Return [X, Y] of the center of cell containing provided text 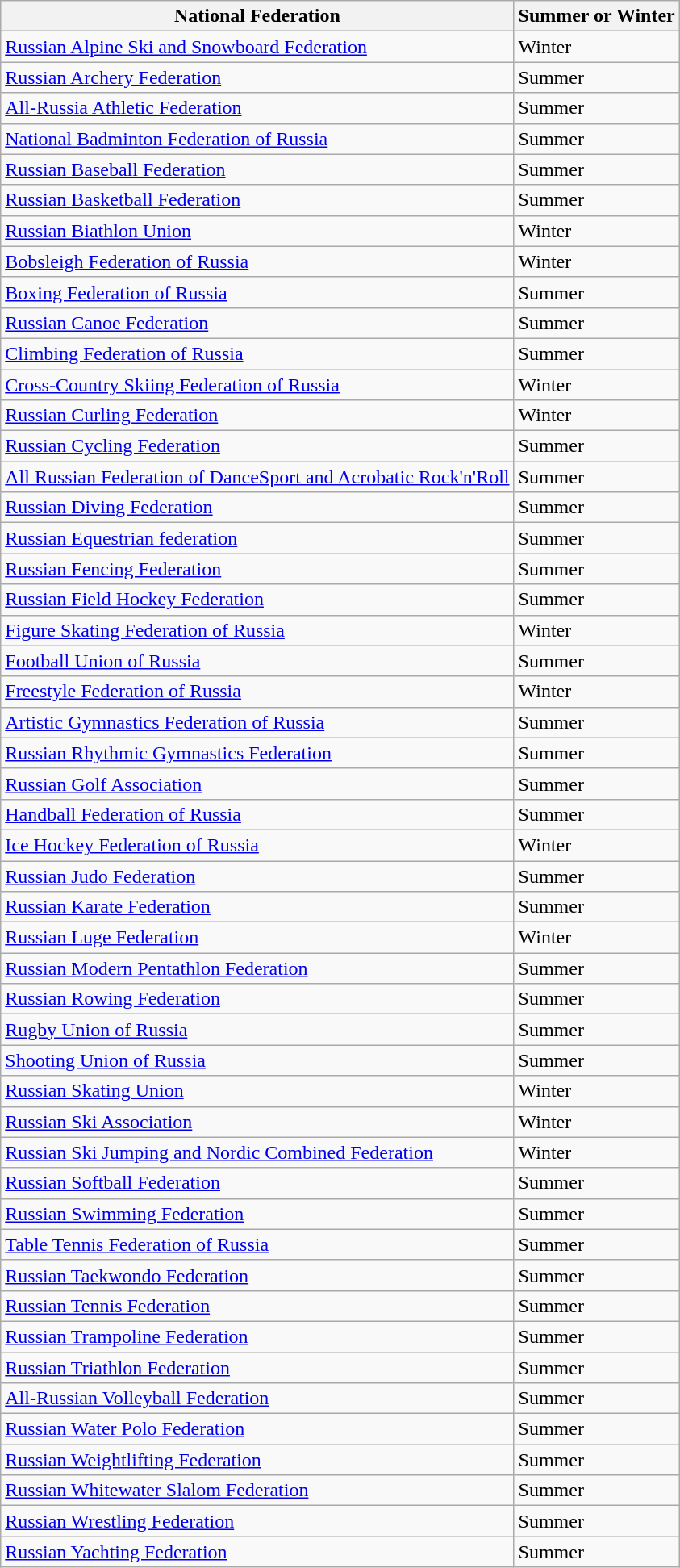
Russian Biathlon Union [257, 231]
Summer or Winter [597, 16]
Table Tennis Federation of Russia [257, 1244]
Russian Cycling Federation [257, 446]
Boxing Federation of Russia [257, 292]
Russian Judo Federation [257, 876]
Figure Skating Federation of Russia [257, 630]
Rugby Union of Russia [257, 1030]
Freestyle Federation of Russia [257, 692]
Russian Rowing Federation [257, 999]
Russian Modern Pentathlon Federation [257, 968]
All Russian Federation of DanceSport and Acrobatic Rock'n'Roll [257, 477]
Russian Field Hockey Federation [257, 600]
Russian Skating Union [257, 1091]
Russian Yachting Federation [257, 1552]
Russian Curling Federation [257, 416]
Russian Baseball Federation [257, 169]
Russian Whitewater Slalom Federation [257, 1491]
Russian Weightlifting Federation [257, 1460]
Russian Softball Federation [257, 1183]
Russian Luge Federation [257, 938]
Handball Federation of Russia [257, 814]
All-Russia Athletic Federation [257, 108]
Russian Rhythmic Gymnastics Federation [257, 753]
Russian Swimming Federation [257, 1214]
Artistic Gymnastics Federation of Russia [257, 722]
Russian Tennis Federation [257, 1306]
All-Russian Volleyball Federation [257, 1399]
Football Union of Russia [257, 661]
Russian Karate Federation [257, 907]
Russian Fencing Federation [257, 569]
Russian Diving Federation [257, 508]
Russian Triathlon Federation [257, 1368]
Bobsleigh Federation of Russia [257, 261]
Russian Archery Federation [257, 77]
Cross-Country Skiing Federation of Russia [257, 385]
Russian Wrestling Federation [257, 1521]
Russian Alpine Ski and Snowboard Federation [257, 47]
Ice Hockey Federation of Russia [257, 845]
Russian Water Polo Federation [257, 1429]
Russian Trampoline Federation [257, 1336]
National Federation [257, 16]
Shooting Union of Russia [257, 1060]
Climbing Federation of Russia [257, 353]
Russian Canoe Federation [257, 323]
Russian Basketball Federation [257, 200]
Russian Taekwondo Federation [257, 1275]
Russian Equestrian federation [257, 538]
Russian Ski Jumping and Nordic Combined Federation [257, 1152]
National Badminton Federation of Russia [257, 139]
Russian Ski Association [257, 1122]
Russian Golf Association [257, 784]
